Determine the [x, y] coordinate at the center of the cell enclosing the given text.  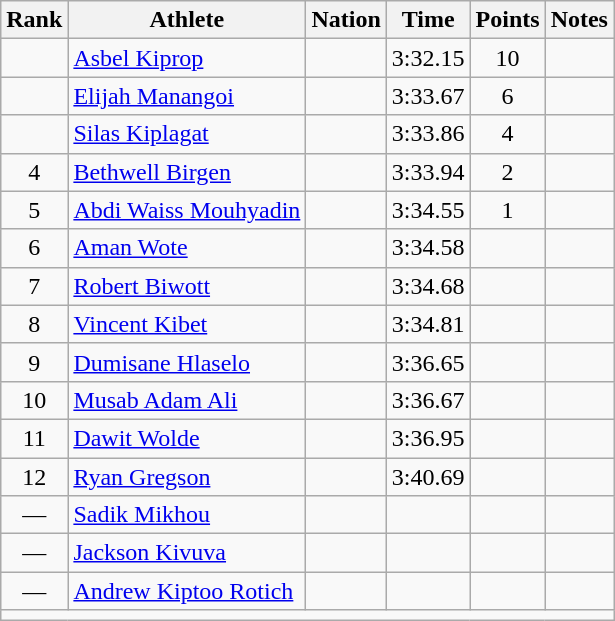
7 [34, 286]
3:34.68 [428, 286]
Asbel Kiprop [187, 58]
Robert Biwott [187, 286]
3:36.67 [428, 400]
Vincent Kibet [187, 324]
3:40.69 [428, 477]
3:36.65 [428, 362]
3:33.67 [428, 96]
Time [428, 20]
Bethwell Birgen [187, 172]
3:33.86 [428, 134]
3:33.94 [428, 172]
Points [508, 20]
3:36.95 [428, 438]
Dawit Wolde [187, 438]
5 [34, 210]
Musab Adam Ali [187, 400]
1 [508, 210]
Jackson Kivuva [187, 553]
3:32.15 [428, 58]
3:34.58 [428, 248]
Athlete [187, 20]
3:34.55 [428, 210]
Notes [579, 20]
12 [34, 477]
Dumisane Hlaselo [187, 362]
8 [34, 324]
Andrew Kiptoo Rotich [187, 591]
Abdi Waiss Mouhyadin [187, 210]
Rank [34, 20]
Elijah Manangoi [187, 96]
3:34.81 [428, 324]
9 [34, 362]
Sadik Mikhou [187, 515]
11 [34, 438]
2 [508, 172]
Nation [346, 20]
Aman Wote [187, 248]
Silas Kiplagat [187, 134]
Ryan Gregson [187, 477]
